Determine the (X, Y) coordinate at the center of the cell enclosing the given text.  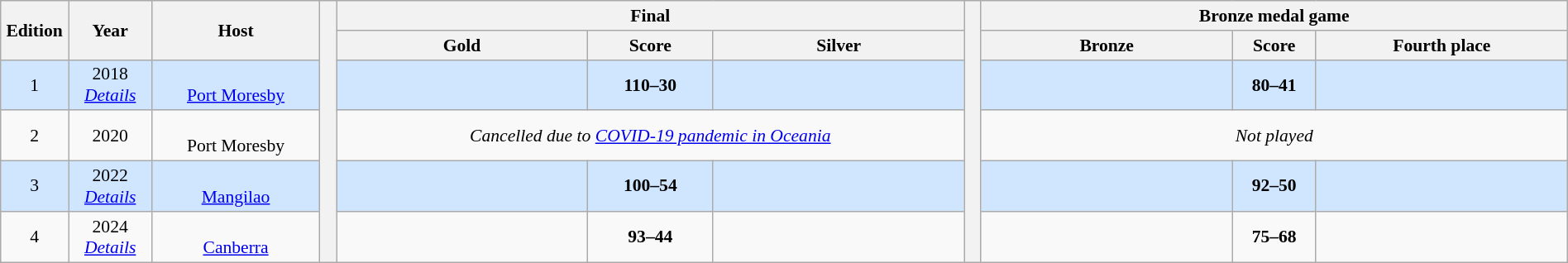
Edition (35, 30)
Year (111, 30)
92–50 (1274, 187)
80–41 (1274, 84)
100–54 (650, 187)
2018Details (111, 84)
Bronze medal game (1274, 16)
2 (35, 136)
Final (650, 16)
Silver (839, 45)
Gold (462, 45)
Fourth place (1441, 45)
2020 (111, 136)
Cancelled due to COVID-19 pandemic in Oceania (650, 136)
1 (35, 84)
93–44 (650, 237)
4 (35, 237)
110–30 (650, 84)
Canberra (237, 237)
2024Details (111, 237)
3 (35, 187)
Host (237, 30)
2022Details (111, 187)
Not played (1274, 136)
75–68 (1274, 237)
Bronze (1107, 45)
Mangilao (237, 187)
